Extract the (X, Y) coordinate from the center of the cell holding the provided text.  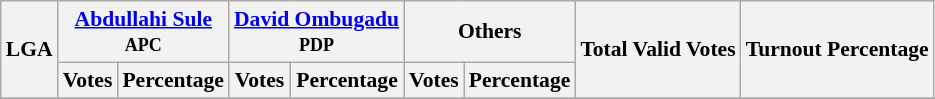
Total Valid Votes (658, 50)
Others (490, 32)
Abdullahi SuleAPC (144, 32)
Turnout Percentage (838, 50)
David OmbugaduPDP (316, 32)
LGA (30, 50)
